Return [x, y] of the center of cell containing provided text 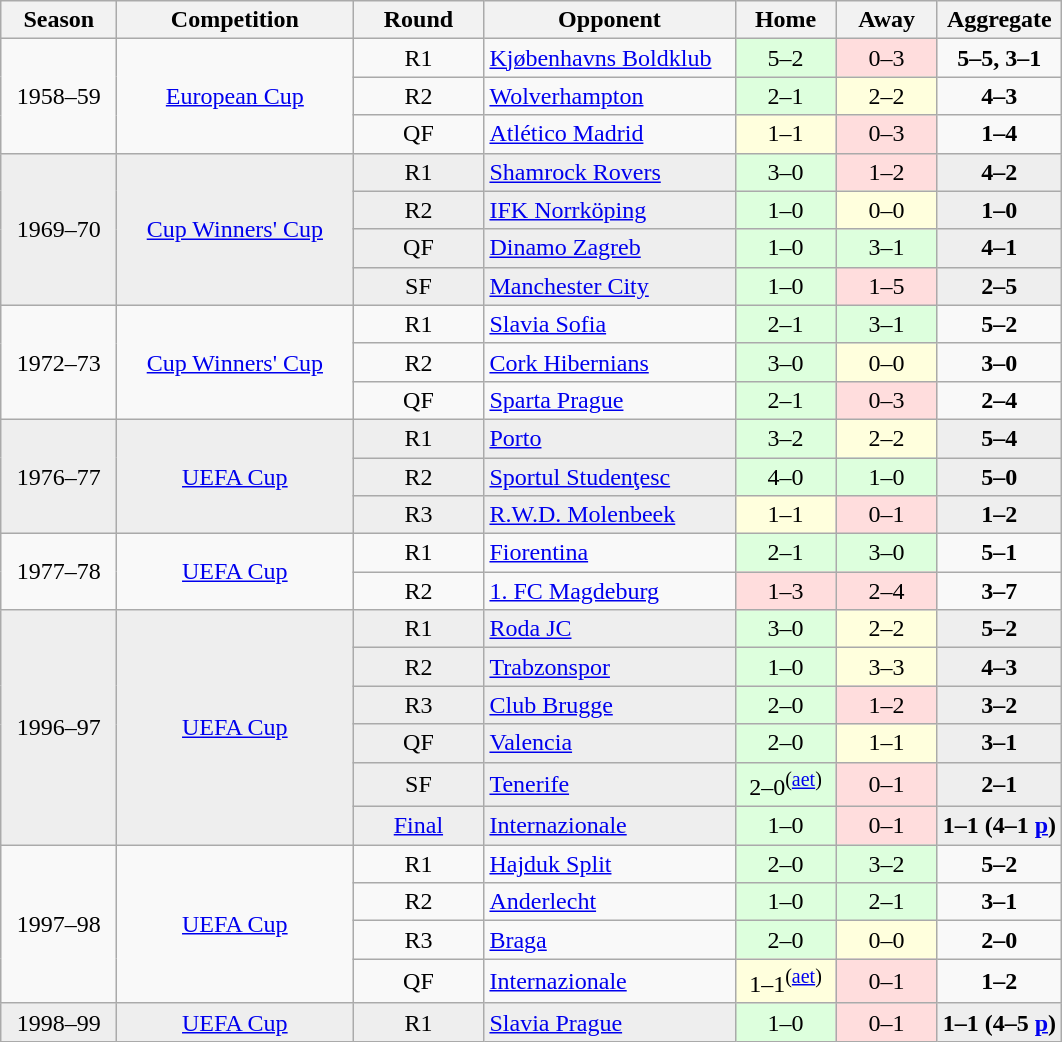
IFK Norrköping [610, 210]
Trabzonspor [610, 667]
1–3 [786, 591]
Wolverhampton [610, 96]
1–1 (4–5 p) [999, 1022]
Kjøbenhavns Boldklub [610, 58]
3–3 [886, 667]
4–1 [999, 248]
Anderlecht [610, 902]
1976–77 [59, 476]
1997–98 [59, 924]
1–1(aet) [786, 982]
Home [786, 20]
Final [418, 826]
1. FC Magdeburg [610, 591]
R.W.D. Molenbeek [610, 515]
1998–99 [59, 1022]
5–4 [999, 438]
Valencia [610, 743]
2–5 [999, 286]
Tenerife [610, 784]
4–2 [999, 172]
Dinamo Zagreb [610, 248]
1–1 (4–1 p) [999, 826]
Away [886, 20]
Opponent [610, 20]
Braga [610, 940]
Slavia Sofia [610, 324]
Slavia Prague [610, 1022]
1996–97 [59, 728]
European Cup [235, 96]
Fiorentina [610, 553]
Club Brugge [610, 705]
Shamrock Rovers [610, 172]
1977–78 [59, 572]
Competition [235, 20]
5–5, 3–1 [999, 58]
Roda JC [610, 629]
Cork Hibernians [610, 362]
2–0(aet) [786, 784]
Aggregate [999, 20]
Atlético Madrid [610, 134]
Sportul Studenţesc [610, 477]
3–7 [999, 591]
1–4 [999, 134]
Season [59, 20]
Manchester City [610, 286]
1958–59 [59, 96]
5–1 [999, 553]
Hajduk Split [610, 864]
1972–73 [59, 362]
Round [418, 20]
Sparta Prague [610, 400]
Porto [610, 438]
4–0 [786, 477]
1–5 [886, 286]
1969–70 [59, 229]
5–0 [999, 477]
